For the text-containing cell, return its midpoint in [X, Y] coordinate format. 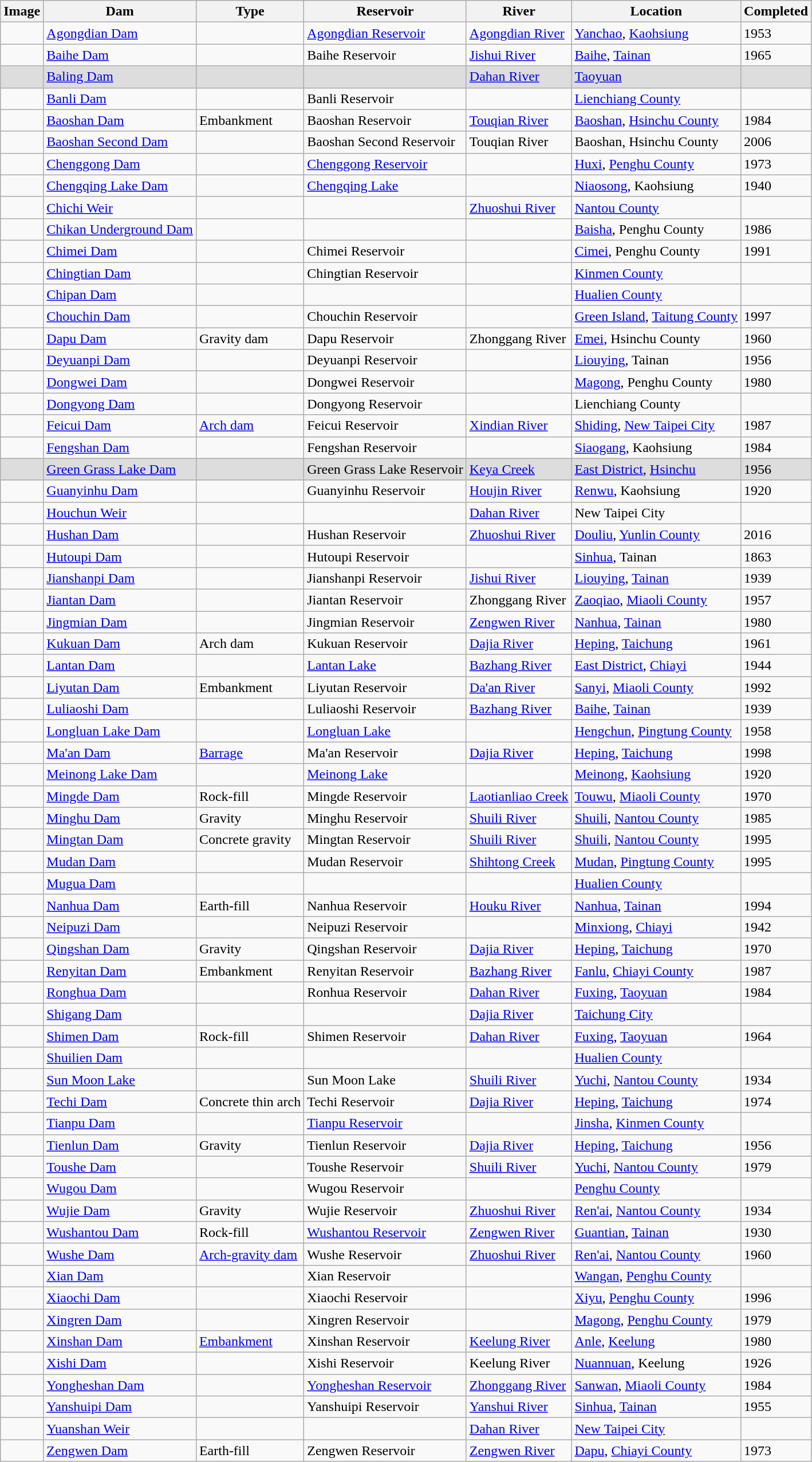
Anle, Keelung [656, 1342]
Baihe Dam [120, 55]
Yanshuipi Reservoir [385, 1407]
1863 [776, 556]
Arch-gravity dam [250, 1254]
Hengchun, Pingtung County [656, 731]
Yanchao, Kaohsiung [656, 33]
Jingmian Dam [120, 622]
Sanwan, Miaoli County [656, 1385]
Mudan Reservoir [385, 862]
Luliaoshi Reservoir [385, 709]
Feicui Reservoir [385, 426]
Dongwei Dam [120, 382]
Houchun Weir [120, 513]
Shigang Dam [120, 1015]
Chenggong Reservoir [385, 164]
1942 [776, 927]
Deyuanpi Reservoir [385, 360]
Minxiong, Chiayi [656, 927]
Houjin River [519, 491]
Feicui Dam [120, 426]
Mudan Dam [120, 862]
Zengwen Reservoir [385, 1451]
Kukuan Reservoir [385, 644]
1930 [776, 1232]
Fanlu, Chiayi County [656, 971]
Renyitan Dam [120, 971]
1961 [776, 644]
1991 [776, 251]
Kinmen County [656, 273]
1955 [776, 1407]
Banli Dam [120, 99]
Xishi Dam [120, 1363]
Ronhua Reservoir [385, 993]
Agongdian Dam [120, 33]
Mingde Reservoir [385, 796]
Mingtan Reservoir [385, 840]
Shuilien Dam [120, 1058]
Green Grass Lake Reservoir [385, 469]
Baoshan Second Dam [120, 142]
Xishi Reservoir [385, 1363]
Tienlun Dam [120, 1145]
Chimei Dam [120, 251]
Emei, Hsinchu County [656, 339]
Dongyong Dam [120, 404]
Qingshan Dam [120, 949]
Dongyong Reservoir [385, 404]
2006 [776, 142]
Concrete gravity [250, 840]
Gravity dam [250, 339]
1964 [776, 1036]
Type [250, 11]
Lantan Dam [120, 666]
Barrage [250, 753]
Renyitan Reservoir [385, 971]
Jianshanpi Reservoir [385, 578]
Douliu, Yunlin County [656, 535]
Chipan Dam [120, 295]
1965 [776, 55]
Hutoupi Dam [120, 556]
Chengqing Lake [385, 186]
Xinshan Dam [120, 1342]
Siaogang, Kaohsiung [656, 447]
Houku River [519, 905]
1953 [776, 33]
Guanyinhu Dam [120, 491]
Chingtian Reservoir [385, 273]
Dam [120, 11]
Hushan Reservoir [385, 535]
1974 [776, 1102]
Jinsha, Kinmen County [656, 1123]
Toushe Dam [120, 1167]
Meinong Lake [385, 775]
Chouchin Dam [120, 317]
Baisha, Penghu County [656, 229]
Neipuzi Reservoir [385, 927]
Wujie Dam [120, 1211]
Nanhua Reservoir [385, 905]
Yanshuipi Dam [120, 1407]
Liyutan Reservoir [385, 687]
Meinong, Kaohsiung [656, 775]
Wushantou Reservoir [385, 1232]
Penghu County [656, 1189]
Xindian River [519, 426]
Niaosong, Kaohsiung [656, 186]
1985 [776, 818]
Ronghua Dam [120, 993]
1926 [776, 1363]
1994 [776, 905]
Xiaochi Reservoir [385, 1298]
Jiantan Dam [120, 600]
Dongwei Reservoir [385, 382]
Huxi, Penghu County [656, 164]
East District, Hsinchu [656, 469]
Xiaochi Dam [120, 1298]
Jiantan Reservoir [385, 600]
Completed [776, 11]
Taoyuan [656, 77]
Meinong Lake Dam [120, 775]
Baling Dam [120, 77]
Agongdian River [519, 33]
Lantan Lake [385, 666]
Longluan Lake Dam [120, 731]
Nuannuan, Keelung [656, 1363]
Sanyi, Miaoli County [656, 687]
Chingtian Dam [120, 273]
Hutoupi Reservoir [385, 556]
Chichi Weir [120, 207]
Touwu, Miaoli County [656, 796]
Xian Reservoir [385, 1276]
Taichung City [656, 1015]
Techi Dam [120, 1102]
Fengshan Dam [120, 447]
Concrete thin arch [250, 1102]
Mingde Dam [120, 796]
Nanhua Dam [120, 905]
Deyuanpi Dam [120, 360]
Neipuzi Dam [120, 927]
Fengshan Reservoir [385, 447]
Longluan Lake [385, 731]
Mingtan Dam [120, 840]
1940 [776, 186]
Xinshan Reservoir [385, 1342]
Banli Reservoir [385, 99]
Dapu, Chiayi County [656, 1451]
Guanyinhu Reservoir [385, 491]
Image [22, 11]
Wushe Dam [120, 1254]
Qingshan Reservoir [385, 949]
Jingmian Reservoir [385, 622]
Chengqing Lake Dam [120, 186]
Xingren Reservoir [385, 1319]
Techi Reservoir [385, 1102]
Baoshan Second Reservoir [385, 142]
1996 [776, 1298]
Cimei, Penghu County [656, 251]
Mugua Dam [120, 883]
Hushan Dam [120, 535]
Yuanshan Weir [120, 1429]
Tianpu Reservoir [385, 1123]
1957 [776, 600]
Baihe Reservoir [385, 55]
Yongheshan Reservoir [385, 1385]
Baoshan Dam [120, 120]
Chikan Underground Dam [120, 229]
Liyutan Dam [120, 687]
2016 [776, 535]
River [519, 11]
Guantian, Tainan [656, 1232]
Toushe Reservoir [385, 1167]
Kukuan Dam [120, 644]
Dapu Reservoir [385, 339]
Wangan, Penghu County [656, 1276]
Shihtong Creek [519, 862]
Mudan, Pingtung County [656, 862]
Shiding, New Taipei City [656, 426]
Location [656, 11]
Keya Creek [519, 469]
Zaoqiao, Miaoli County [656, 600]
Wugou Reservoir [385, 1189]
Zengwen Dam [120, 1451]
Agongdian Reservoir [385, 33]
Green Island, Taitung County [656, 317]
Baoshan Reservoir [385, 120]
Xian Dam [120, 1276]
Tienlun Reservoir [385, 1145]
Xingren Dam [120, 1319]
1986 [776, 229]
Chenggong Dam [120, 164]
1944 [776, 666]
Ma'an Reservoir [385, 753]
East District, Chiayi [656, 666]
Wugou Dam [120, 1189]
Wushantou Dam [120, 1232]
1997 [776, 317]
Yanshui River [519, 1407]
Shimen Dam [120, 1036]
Nantou County [656, 207]
Xiyu, Penghu County [656, 1298]
Da'an River [519, 687]
1958 [776, 731]
Ma'an Dam [120, 753]
Luliaoshi Dam [120, 709]
Renwu, Kaohsiung [656, 491]
1998 [776, 753]
Wushe Reservoir [385, 1254]
Tianpu Dam [120, 1123]
Wujie Reservoir [385, 1211]
Chouchin Reservoir [385, 317]
1992 [776, 687]
Yongheshan Dam [120, 1385]
Chimei Reservoir [385, 251]
Reservoir [385, 11]
Minghu Dam [120, 818]
Dapu Dam [120, 339]
Shimen Reservoir [385, 1036]
Laotianliao Creek [519, 796]
Green Grass Lake Dam [120, 469]
Minghu Reservoir [385, 818]
Jianshanpi Dam [120, 578]
